Find where the given text appears and provide that cell's center as [x, y] coordinate. 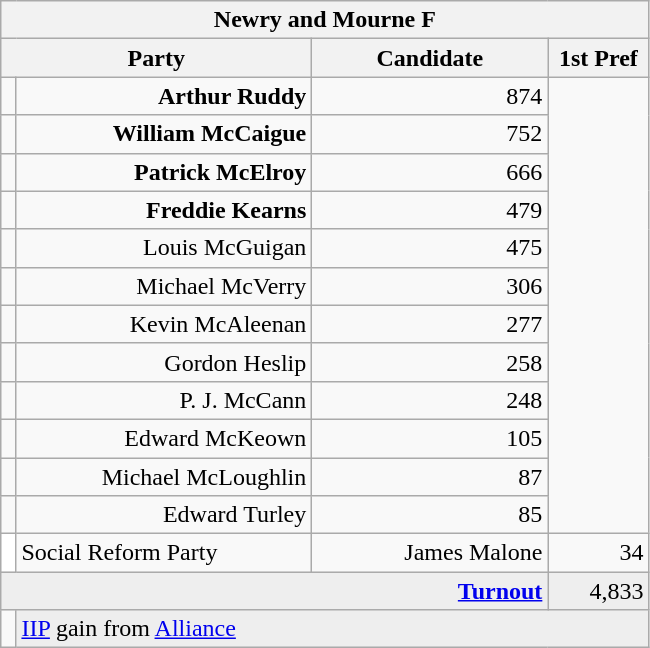
105 [430, 438]
James Malone [430, 553]
P. J. McCann [164, 400]
Turnout [274, 591]
Party [156, 58]
Newry and Mourne F [325, 20]
87 [430, 477]
Michael McVerry [164, 286]
258 [430, 362]
248 [430, 400]
Kevin McAleenan [164, 324]
479 [430, 210]
Freddie Kearns [164, 210]
William McCaigue [164, 134]
666 [430, 172]
874 [430, 96]
Edward McKeown [164, 438]
Social Reform Party [164, 553]
752 [430, 134]
277 [430, 324]
1st Pref [598, 58]
4,833 [598, 591]
Candidate [430, 58]
475 [430, 248]
Arthur Ruddy [164, 96]
Gordon Heslip [164, 362]
34 [598, 553]
306 [430, 286]
85 [430, 515]
Michael McLoughlin [164, 477]
Edward Turley [164, 515]
Louis McGuigan [164, 248]
Patrick McElroy [164, 172]
IIP gain from Alliance [332, 629]
